From the cell containing the given text, extract its center point as [x, y] coordinate. 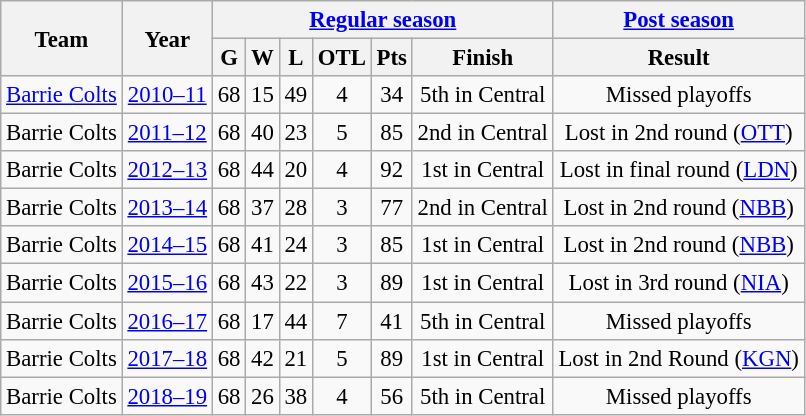
28 [296, 208]
2018–19 [167, 396]
24 [296, 245]
7 [342, 321]
Post season [678, 20]
23 [296, 133]
22 [296, 283]
Finish [482, 58]
Lost in 2nd Round (KGN) [678, 358]
42 [262, 358]
2012–13 [167, 170]
20 [296, 170]
W [262, 58]
2016–17 [167, 321]
21 [296, 358]
17 [262, 321]
2015–16 [167, 283]
Result [678, 58]
38 [296, 396]
2014–15 [167, 245]
Year [167, 38]
Lost in 3rd round (NIA) [678, 283]
OTL [342, 58]
34 [392, 95]
G [228, 58]
40 [262, 133]
Pts [392, 58]
2011–12 [167, 133]
43 [262, 283]
15 [262, 95]
Regular season [382, 20]
26 [262, 396]
2017–18 [167, 358]
49 [296, 95]
L [296, 58]
37 [262, 208]
77 [392, 208]
56 [392, 396]
2010–11 [167, 95]
92 [392, 170]
Lost in final round (LDN) [678, 170]
Team [62, 38]
Lost in 2nd round (OTT) [678, 133]
2013–14 [167, 208]
